Provide the [x, y] coordinate of the cell's center where the given text is located.  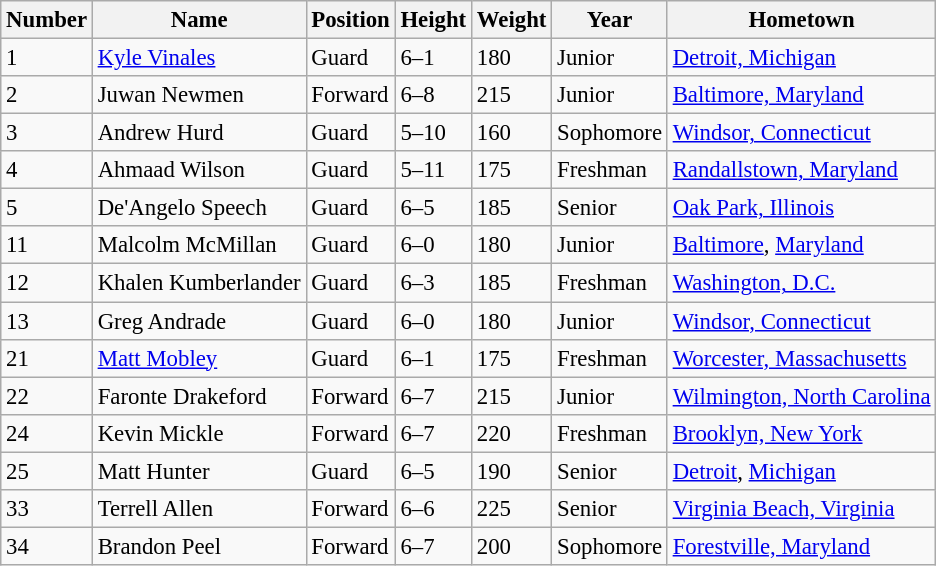
6–6 [433, 509]
Greg Andrade [199, 321]
Juwan Newmen [199, 95]
Khalen Kumberlander [199, 283]
Virginia Beach, Virginia [801, 509]
Weight [511, 20]
22 [47, 396]
190 [511, 471]
5 [47, 208]
2 [47, 95]
Faronte Drakeford [199, 396]
Name [199, 20]
4 [47, 170]
Number [47, 20]
Ahmaad Wilson [199, 170]
5–10 [433, 133]
6–3 [433, 283]
Hometown [801, 20]
13 [47, 321]
Brandon Peel [199, 546]
5–11 [433, 170]
3 [47, 133]
25 [47, 471]
Worcester, Massachusetts [801, 358]
12 [47, 283]
Matt Hunter [199, 471]
24 [47, 433]
Forestville, Maryland [801, 546]
Kevin Mickle [199, 433]
Wilmington, North Carolina [801, 396]
200 [511, 546]
Malcolm McMillan [199, 245]
160 [511, 133]
Andrew Hurd [199, 133]
Washington, D.C. [801, 283]
11 [47, 245]
Oak Park, Illinois [801, 208]
1 [47, 58]
Matt Mobley [199, 358]
Brooklyn, New York [801, 433]
220 [511, 433]
Kyle Vinales [199, 58]
Randallstown, Maryland [801, 170]
De'Angelo Speech [199, 208]
Position [350, 20]
225 [511, 509]
21 [47, 358]
6–8 [433, 95]
34 [47, 546]
Year [610, 20]
Height [433, 20]
33 [47, 509]
Terrell Allen [199, 509]
